Scan for the cell matching the given text and deliver its [x, y] coordinate at center. 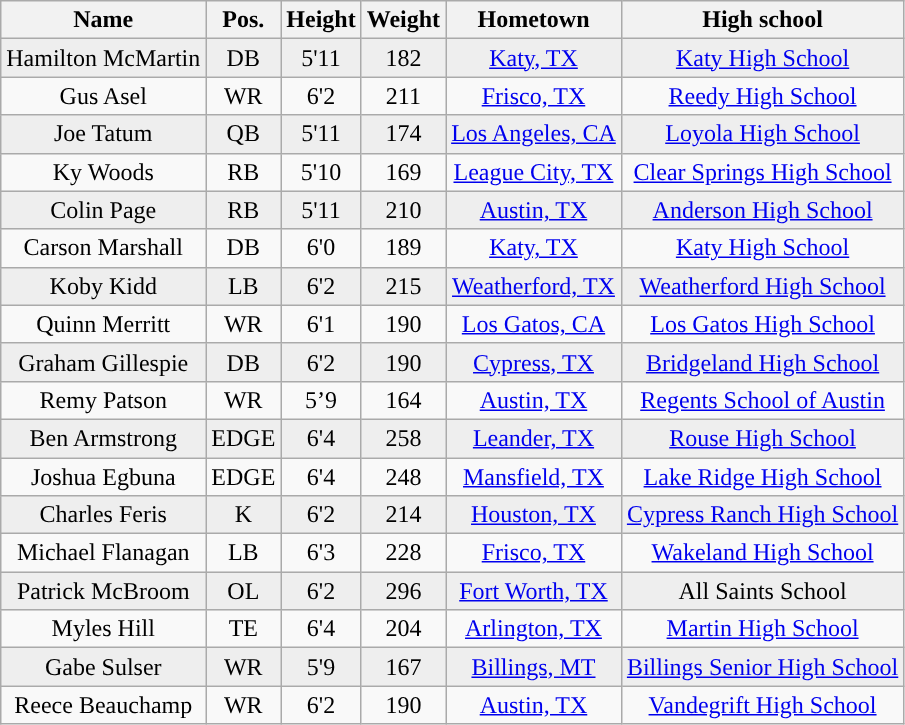
TE [244, 629]
Vandegrift High School [762, 705]
167 [403, 667]
Koby Kidd [104, 286]
QB [244, 134]
6'3 [321, 553]
Fort Worth, TX [534, 591]
Wakeland High School [762, 553]
Reedy High School [762, 96]
6'0 [321, 248]
Los Gatos High School [762, 324]
All Saints School [762, 591]
Gabe Sulser [104, 667]
248 [403, 477]
214 [403, 515]
5'10 [321, 172]
Hometown [534, 20]
OL [244, 591]
Weight [403, 20]
Rouse High School [762, 438]
211 [403, 96]
Los Angeles, CA [534, 134]
215 [403, 286]
Billings, MT [534, 667]
6'1 [321, 324]
Loyola High School [762, 134]
204 [403, 629]
258 [403, 438]
Reece Beauchamp [104, 705]
Weatherford High School [762, 286]
High school [762, 20]
Bridgeland High School [762, 362]
Quinn Merritt [104, 324]
Los Gatos, CA [534, 324]
Remy Patson [104, 400]
Cypress Ranch High School [762, 515]
Ben Armstrong [104, 438]
Name [104, 20]
Houston, TX [534, 515]
Charles Feris [104, 515]
189 [403, 248]
Clear Springs High School [762, 172]
169 [403, 172]
Carson Marshall [104, 248]
Weatherford, TX [534, 286]
Graham Gillespie [104, 362]
Billings Senior High School [762, 667]
Height [321, 20]
Cypress, TX [534, 362]
Gus Asel [104, 96]
Joshua Egbuna [104, 477]
5'9 [321, 667]
K [244, 515]
Michael Flanagan [104, 553]
Leander, TX [534, 438]
164 [403, 400]
Arlington, TX [534, 629]
210 [403, 210]
Lake Ridge High School [762, 477]
Colin Page [104, 210]
5’9 [321, 400]
Regents School of Austin [762, 400]
Anderson High School [762, 210]
Patrick McBroom [104, 591]
174 [403, 134]
Joe Tatum [104, 134]
Hamilton McMartin [104, 58]
182 [403, 58]
League City, TX [534, 172]
228 [403, 553]
Mansfield, TX [534, 477]
Ky Woods [104, 172]
Martin High School [762, 629]
Myles Hill [104, 629]
296 [403, 591]
Pos. [244, 20]
